Extract the [X, Y] coordinate from the center of the cell holding the provided text.  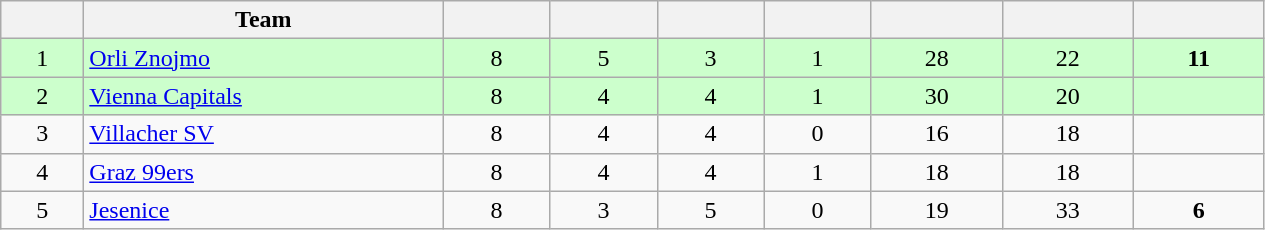
28 [936, 58]
Villacher SV [264, 134]
33 [1068, 210]
Graz 99ers [264, 172]
6 [1198, 210]
Jesenice [264, 210]
Vienna Capitals [264, 96]
11 [1198, 58]
19 [936, 210]
2 [42, 96]
Orli Znojmo [264, 58]
20 [1068, 96]
Team [264, 20]
22 [1068, 58]
16 [936, 134]
30 [936, 96]
